Extract the [x, y] coordinate from the center of the cell holding the provided text.  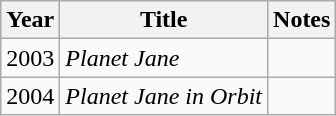
Notes [302, 20]
Planet Jane [164, 58]
2003 [30, 58]
Title [164, 20]
Year [30, 20]
2004 [30, 96]
Planet Jane in Orbit [164, 96]
